From the cell containing the given text, extract its center point as (x, y) coordinate. 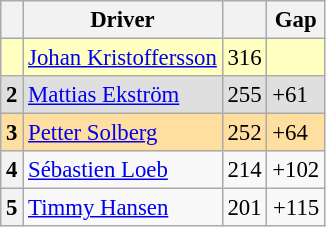
+61 (296, 95)
+102 (296, 170)
+64 (296, 133)
Johan Kristoffersson (122, 58)
Mattias Ekström (122, 95)
+115 (296, 208)
5 (12, 208)
Petter Solberg (122, 133)
255 (244, 95)
3 (12, 133)
252 (244, 133)
201 (244, 208)
316 (244, 58)
214 (244, 170)
Sébastien Loeb (122, 170)
2 (12, 95)
Timmy Hansen (122, 208)
Driver (122, 20)
Gap (296, 20)
4 (12, 170)
